Return [X, Y] of the center of cell containing provided text 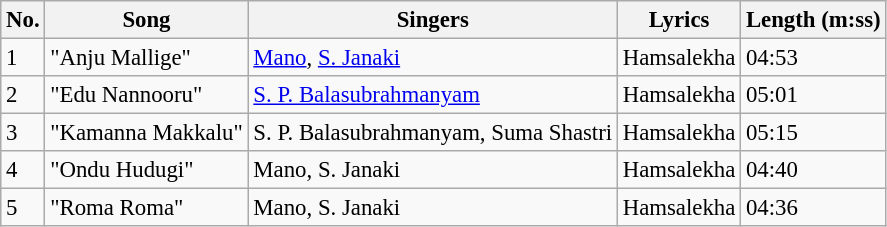
3 [23, 133]
05:15 [814, 133]
Singers [432, 20]
Length (m:ss) [814, 20]
"Ondu Hudugi" [146, 170]
2 [23, 95]
S. P. Balasubrahmanyam [432, 95]
5 [23, 208]
04:40 [814, 170]
"Roma Roma" [146, 208]
1 [23, 58]
"Edu Nannooru" [146, 95]
"Anju Mallige" [146, 58]
Song [146, 20]
"Kamanna Makkalu" [146, 133]
No. [23, 20]
S. P. Balasubrahmanyam, Suma Shastri [432, 133]
05:01 [814, 95]
4 [23, 170]
04:53 [814, 58]
Lyrics [678, 20]
04:36 [814, 208]
